Find where the given text appears and provide that cell's center as [x, y] coordinate. 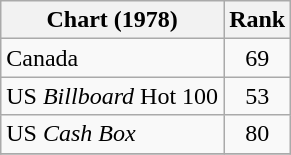
US Billboard Hot 100 [112, 96]
80 [258, 134]
53 [258, 96]
Canada [112, 58]
Chart (1978) [112, 20]
Rank [258, 20]
US Cash Box [112, 134]
69 [258, 58]
